Return the [x, y] coordinate for the center point of the cell that contains the specified text.  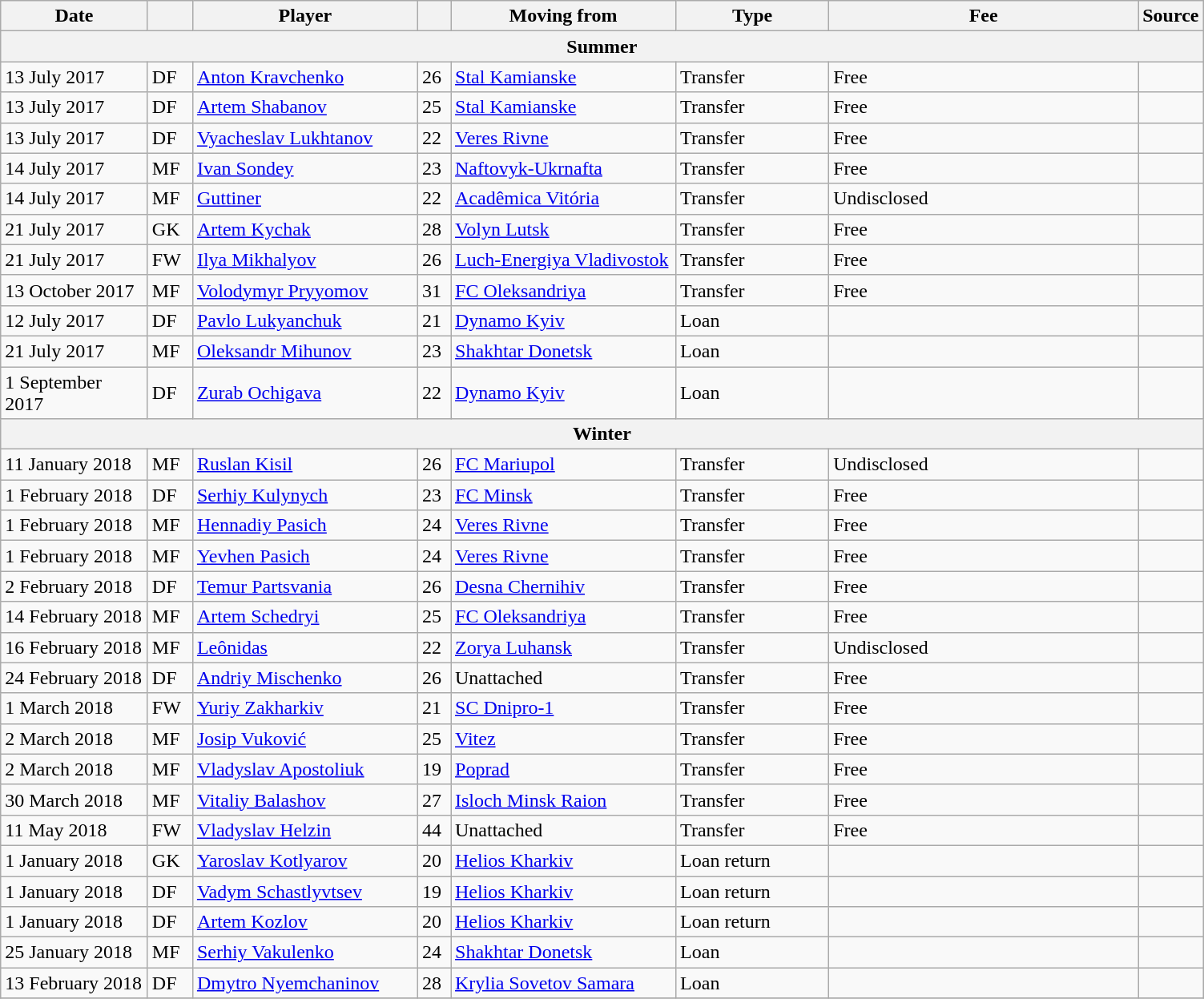
Type [753, 16]
Naftovyk-Ukrnafta [562, 168]
31 [434, 290]
Zurab Ochigava [304, 393]
11 January 2018 [74, 465]
Yuriy Zakharkiv [304, 708]
14 February 2018 [74, 617]
Vyacheslav Lukhtanov [304, 138]
16 February 2018 [74, 647]
1 September 2017 [74, 393]
Vitaliy Balashov [304, 800]
Guttiner [304, 199]
FC Mariupol [562, 465]
Volyn Lutsk [562, 229]
30 March 2018 [74, 800]
Artem Kychak [304, 229]
2 February 2018 [74, 586]
Oleksandr Mihunov [304, 351]
Desna Chernihiv [562, 586]
SC Dnipro-1 [562, 708]
Artem Schedryi [304, 617]
Anton Kravchenko [304, 77]
Ivan Sondey [304, 168]
27 [434, 800]
Krylia Sovetov Samara [562, 983]
Date [74, 16]
Isloch Minsk Raion [562, 800]
Leônidas [304, 647]
25 January 2018 [74, 953]
Zorya Luhansk [562, 647]
12 July 2017 [74, 320]
Dmytro Nyemchaninov [304, 983]
44 [434, 830]
Vladyslav Apostoliuk [304, 769]
Vladyslav Helzin [304, 830]
Ruslan Kisil [304, 465]
Winter [602, 434]
Vitez [562, 739]
Temur Partsvania [304, 586]
Andriy Mischenko [304, 678]
13 February 2018 [74, 983]
Ilya Mikhalyov [304, 260]
FC Minsk [562, 495]
Vadym Schastlyvtsev [304, 892]
24 February 2018 [74, 678]
Acadêmica Vitória [562, 199]
Fee [984, 16]
Artem Shabanov [304, 107]
Yaroslav Kotlyarov [304, 860]
Yevhen Pasich [304, 556]
11 May 2018 [74, 830]
Josip Vuković [304, 739]
Moving from [562, 16]
Pavlo Lukyanchuk [304, 320]
13 October 2017 [74, 290]
Hennadiy Pasich [304, 526]
Summer [602, 46]
Poprad [562, 769]
Player [304, 16]
Artem Kozlov [304, 922]
Serhiy Kulynych [304, 495]
Serhiy Vakulenko [304, 953]
Volodymyr Pryyomov [304, 290]
1 March 2018 [74, 708]
Luch-Energiya Vladivostok [562, 260]
Source [1171, 16]
